Provide the (x, y) coordinate of the cell's center where the given text is located.  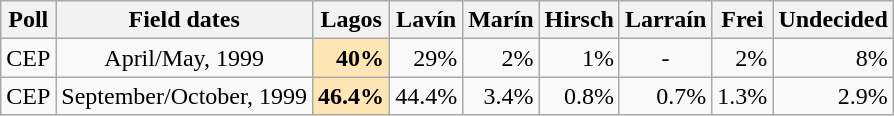
April/May, 1999 (184, 58)
Larraín (665, 20)
0.8% (579, 96)
44.4% (426, 96)
0.7% (665, 96)
46.4% (352, 96)
Field dates (184, 20)
3.4% (501, 96)
29% (426, 58)
Frei (742, 20)
Undecided (833, 20)
40% (352, 58)
Hirsch (579, 20)
September/October, 1999 (184, 96)
- (665, 58)
Marín (501, 20)
Lagos (352, 20)
Lavín (426, 20)
1.3% (742, 96)
1% (579, 58)
8% (833, 58)
Poll (28, 20)
2.9% (833, 96)
